Identify which cell holds the provided text, then report its (X, Y) central coordinate. 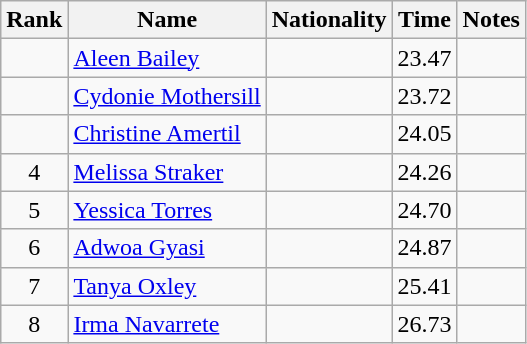
5 (34, 210)
24.70 (424, 210)
Aleen Bailey (167, 58)
Melissa Straker (167, 172)
Irma Navarrete (167, 324)
8 (34, 324)
Time (424, 20)
23.47 (424, 58)
Name (167, 20)
4 (34, 172)
Rank (34, 20)
7 (34, 286)
Adwoa Gyasi (167, 248)
Yessica Torres (167, 210)
25.41 (424, 286)
24.26 (424, 172)
24.87 (424, 248)
24.05 (424, 134)
26.73 (424, 324)
Christine Amertil (167, 134)
23.72 (424, 96)
Cydonie Mothersill (167, 96)
6 (34, 248)
Tanya Oxley (167, 286)
Nationality (329, 20)
Notes (491, 20)
